Search for the cell housing the specified text and yield its [X, Y] center coordinate. 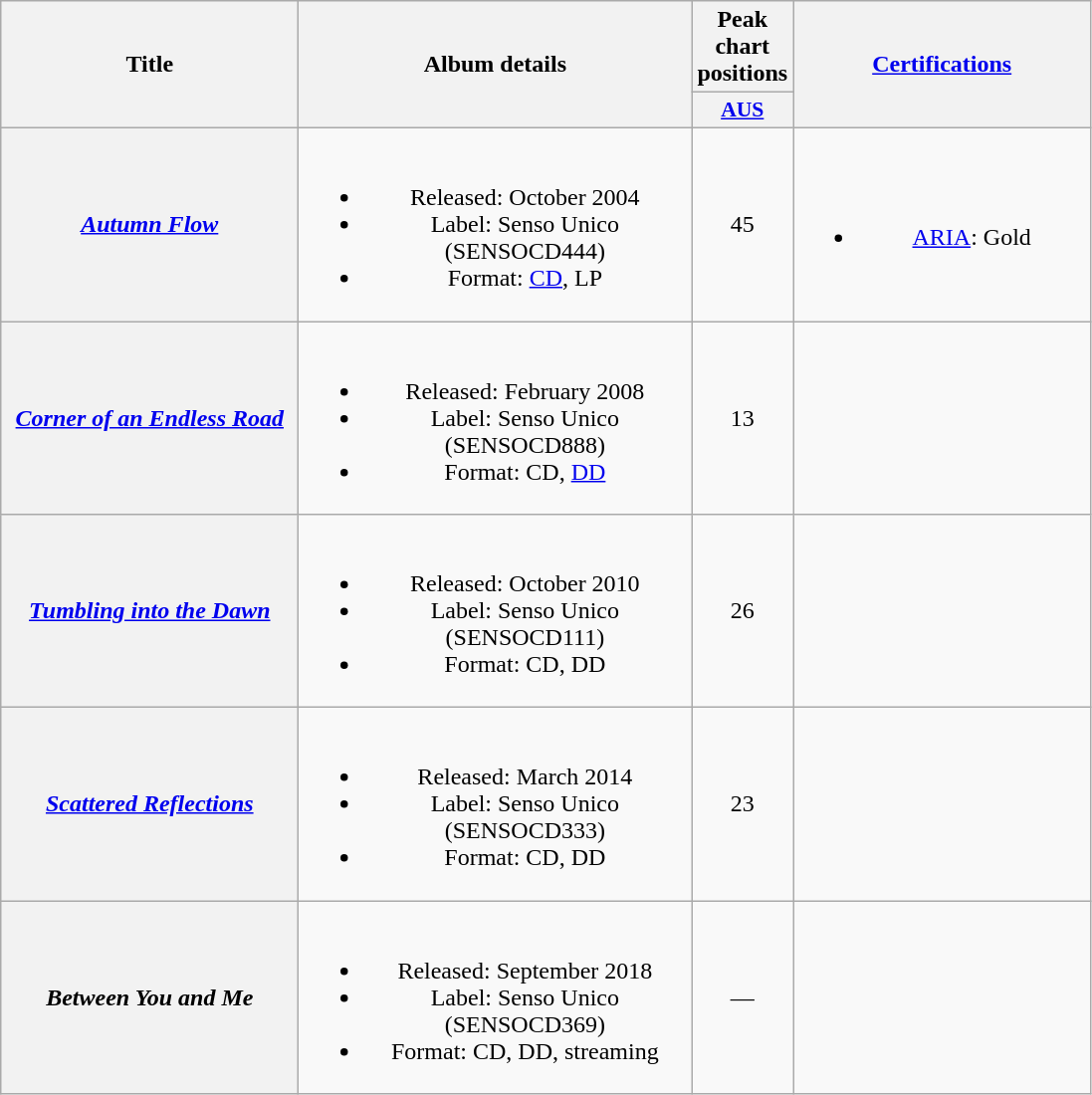
Between You and Me [149, 997]
26 [743, 611]
Peak chart positions [743, 47]
23 [743, 804]
Certifications [942, 65]
Released: October 2010Label: Senso Unico (SENSOCD111)Format: CD, DD [496, 611]
Tumbling into the Dawn [149, 611]
Released: March 2014Label: Senso Unico (SENSOCD333)Format: CD, DD [496, 804]
Corner of an Endless Road [149, 417]
13 [743, 417]
Released: February 2008Label: Senso Unico (SENSOCD888)Format: CD, DD [496, 417]
Released: September 2018Label: Senso Unico (SENSOCD369)Format: CD, DD, streaming [496, 997]
ARIA: Gold [942, 224]
45 [743, 224]
AUS [743, 110]
— [743, 997]
Album details [496, 65]
Scattered Reflections [149, 804]
Autumn Flow [149, 224]
Title [149, 65]
Released: October 2004Label: Senso Unico (SENSOCD444)Format: CD, LP [496, 224]
